Scan for the cell matching the given text and deliver its [x, y] coordinate at center. 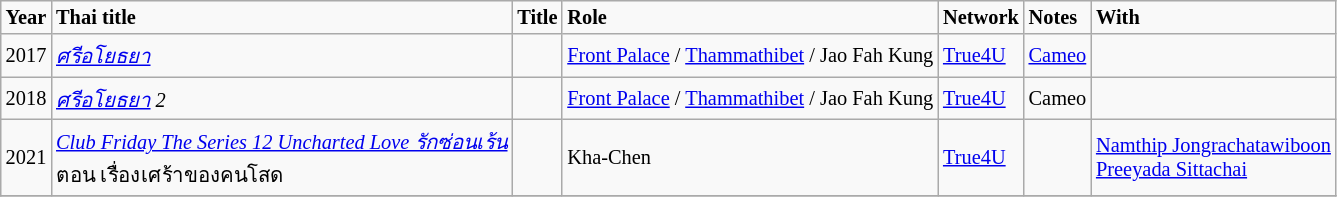
2021 [26, 157]
Role [750, 17]
Title [537, 17]
2018 [26, 98]
Kha-Chen [750, 157]
With [1214, 17]
Year [26, 17]
Namthip Jongrachatawiboon Preeyada Sittachai [1214, 157]
Notes [1058, 17]
Club Friday The Series 12 Uncharted Love รักซ่อนเร้น ตอน เรื่องเศร้าของคนโสด [282, 157]
ศรีอโยธยา [282, 56]
Thai title [282, 17]
ศรีอโยธยา 2 [282, 98]
Network [981, 17]
2017 [26, 56]
